Extract the [X, Y] coordinate from the center of the cell holding the provided text.  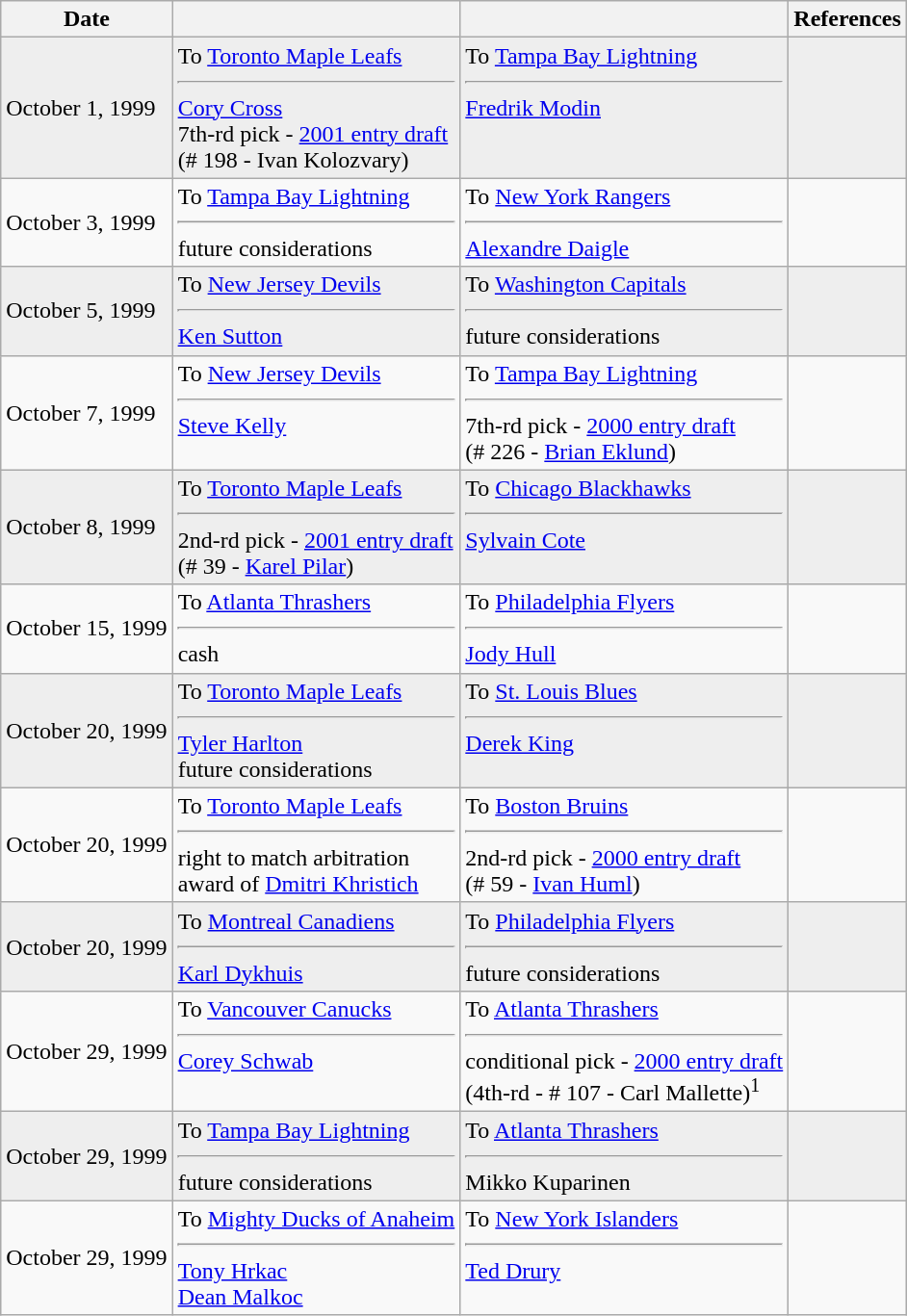
October 5, 1999 [87, 311]
To Atlanta Thrashersconditional pick - 2000 entry draft(4th-rd - # 107 - Carl Mallette)1 [624, 1051]
To New Jersey DevilsSteve Kelly [316, 412]
To Tampa Bay LightningFredrik Modin [624, 108]
To Mighty Ducks of AnaheimTony HrkacDean Malkoc [316, 1257]
References [847, 19]
To Philadelphia Flyersfuture considerations [624, 946]
To Montreal CanadiensKarl Dykhuis [316, 946]
To Boston Bruins2nd-rd pick - 2000 entry draft(# 59 - Ivan Huml) [624, 845]
To New York IslandersTed Drury [624, 1257]
To Toronto Maple Leafs2nd-rd pick - 2001 entry draft(# 39 - Karel Pilar) [316, 528]
To Vancouver CanucksCorey Schwab [316, 1051]
To Tampa Bay Lightning7th-rd pick - 2000 entry draft(# 226 - Brian Eklund) [624, 412]
To Toronto Maple LeafsTyler Harltonfuture considerations [316, 730]
To New Jersey DevilsKen Sutton [316, 311]
October 3, 1999 [87, 222]
October 1, 1999 [87, 108]
To Toronto Maple Leafsright to match arbitrationaward of Dmitri Khristich [316, 845]
To Washington Capitalsfuture considerations [624, 311]
October 8, 1999 [87, 528]
To Atlanta Thrasherscash [316, 629]
To Philadelphia FlyersJody Hull [624, 629]
To Toronto Maple LeafsCory Cross7th-rd pick - 2001 entry draft(# 198 - Ivan Kolozvary) [316, 108]
To Atlanta ThrashersMikko Kuparinen [624, 1156]
October 15, 1999 [87, 629]
October 7, 1999 [87, 412]
Date [87, 19]
To St. Louis BluesDerek King [624, 730]
To Chicago BlackhawksSylvain Cote [624, 528]
To New York RangersAlexandre Daigle [624, 222]
